Scan for the cell matching the given text and deliver its [X, Y] coordinate at center. 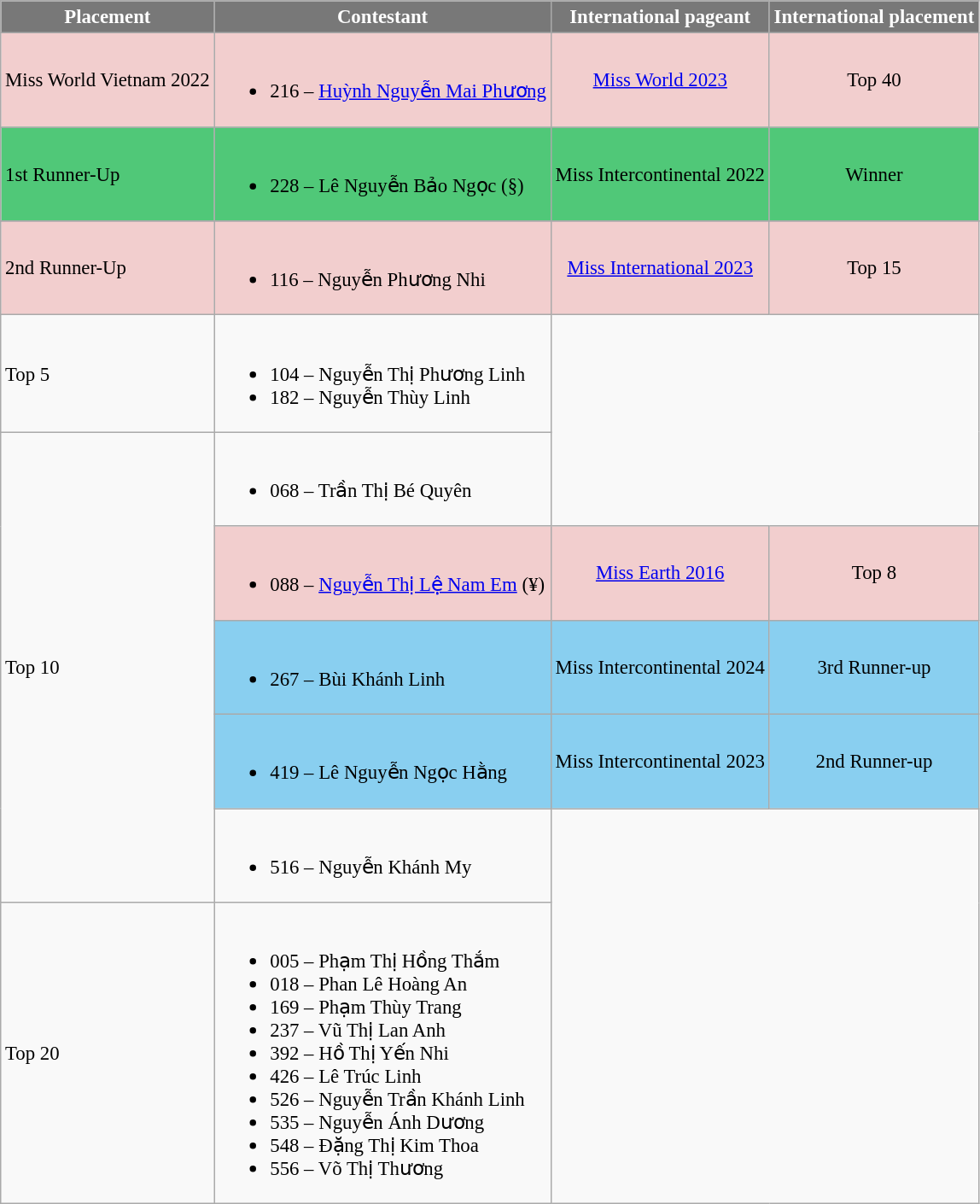
228 – Lê Nguyễn Bảo Ngọc (§) [382, 174]
2nd Runner-up [874, 762]
1st Runner-Up [108, 174]
International pageant [660, 17]
267 – Bùi Khánh Linh [382, 667]
Winner [874, 174]
Contestant [382, 17]
516 – Nguyễn Khánh My [382, 856]
Miss World 2023 [660, 80]
Top 10 [108, 668]
419 – Lê Nguyễn Ngọc Hằng [382, 762]
Top 20 [108, 1054]
Miss Intercontinental 2022 [660, 174]
International placement [874, 17]
2nd Runner-Up [108, 268]
Top 8 [874, 573]
Miss Earth 2016 [660, 573]
Miss Intercontinental 2024 [660, 667]
Placement [108, 17]
Miss International 2023 [660, 268]
Miss World Vietnam 2022 [108, 80]
088 – Nguyễn Thị Lệ Nam Em (¥) [382, 573]
Top 5 [108, 374]
068 – Trần Thị Bé Quyên [382, 479]
104 – Nguyễn Thị Phương Linh182 – Nguyễn Thùy Linh [382, 374]
Top 40 [874, 80]
116 – Nguyễn Phương Nhi [382, 268]
3rd Runner-up [874, 667]
216 – Huỳnh Nguyễn Mai Phương [382, 80]
Top 15 [874, 268]
Miss Intercontinental 2023 [660, 762]
